Find where the given text appears and provide that cell's center as [X, Y] coordinate. 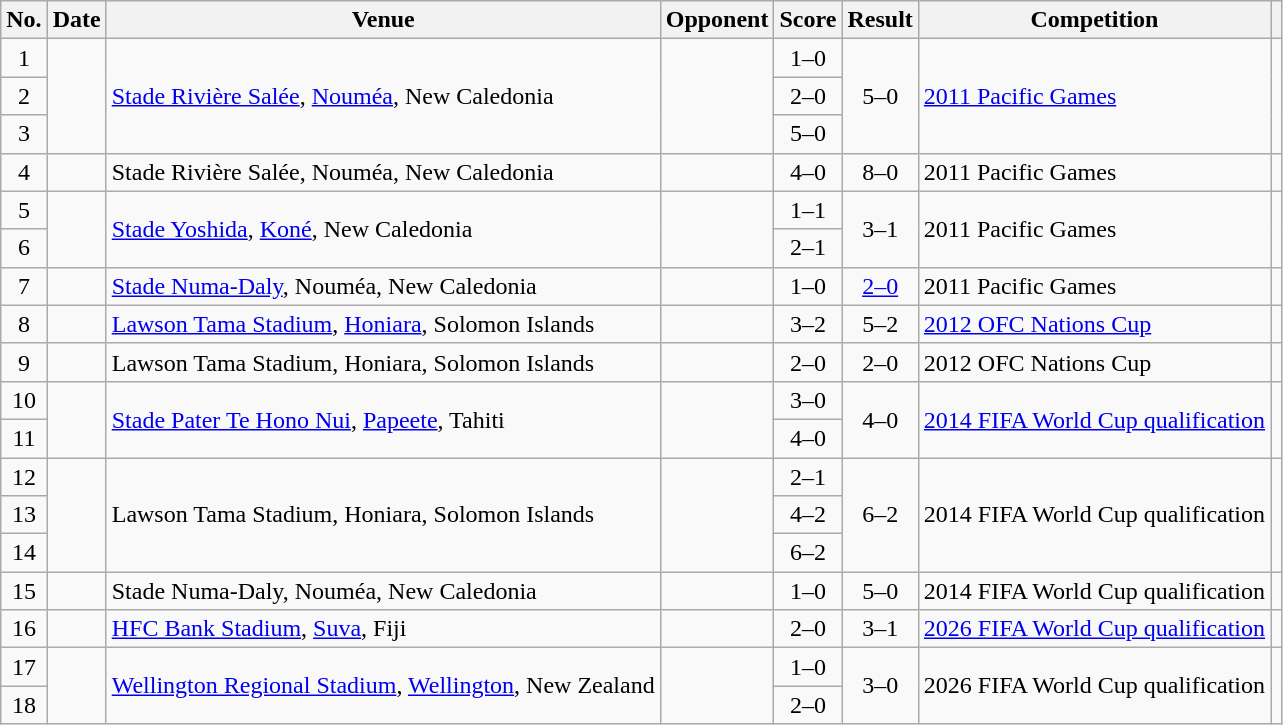
6 [24, 248]
8–0 [880, 172]
12 [24, 477]
1 [24, 58]
Score [808, 20]
5–2 [880, 324]
10 [24, 400]
Stade Pater Te Hono Nui, Papeete, Tahiti [383, 419]
HFC Bank Stadium, Suva, Fiji [383, 629]
14 [24, 553]
Wellington Regional Stadium, Wellington, New Zealand [383, 686]
7 [24, 286]
11 [24, 438]
Opponent [717, 20]
Competition [1094, 20]
Date [76, 20]
16 [24, 629]
3–2 [808, 324]
2 [24, 96]
4–2 [808, 515]
15 [24, 591]
9 [24, 362]
Venue [383, 20]
13 [24, 515]
4 [24, 172]
5 [24, 210]
Stade Yoshida, Koné, New Caledonia [383, 229]
Result [880, 20]
3 [24, 134]
17 [24, 667]
1–1 [808, 210]
18 [24, 705]
8 [24, 324]
No. [24, 20]
